Locate the cell with the specified text and output its [X, Y] center coordinate. 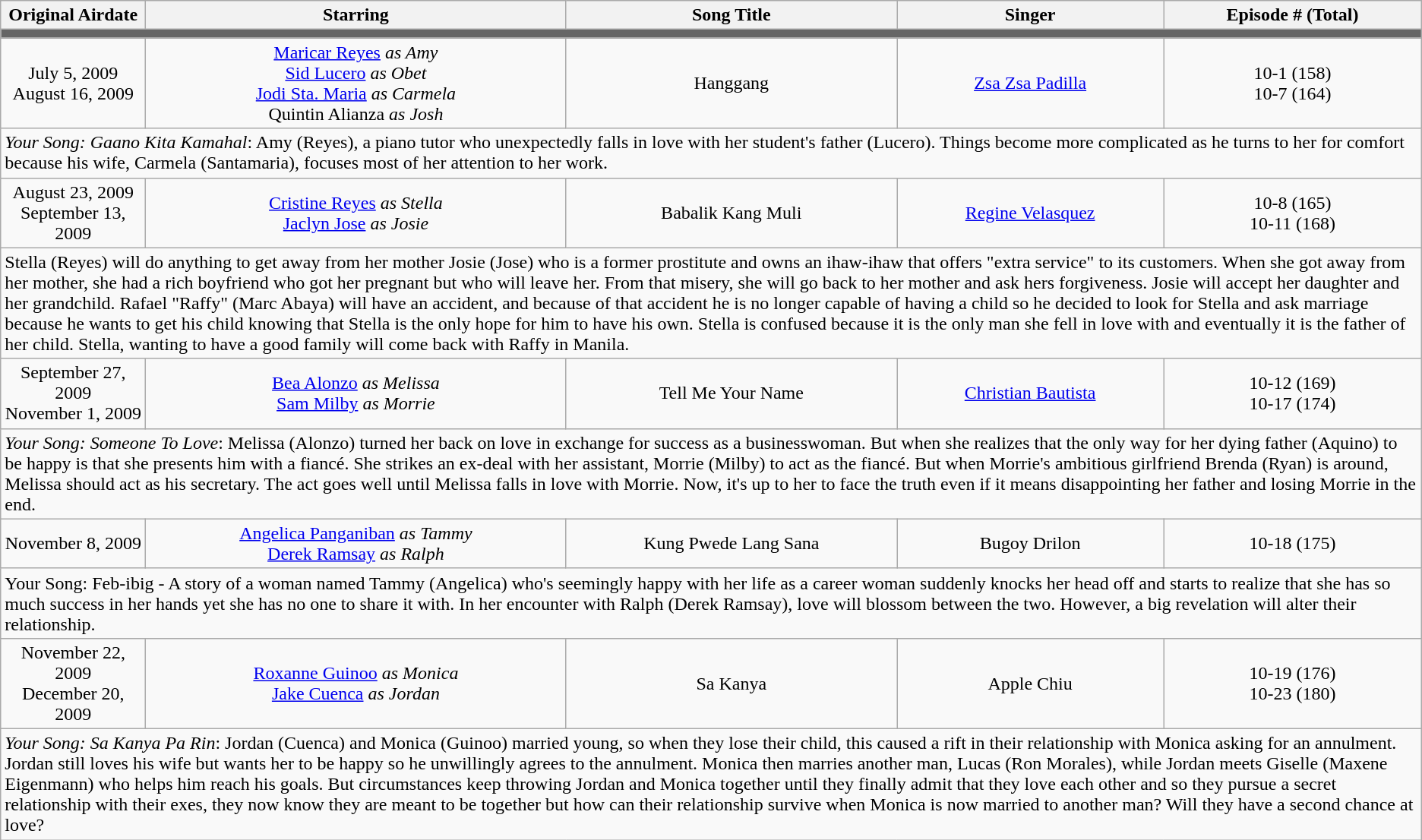
Bea Alonzo as Melissa Sam Milby as Morrie [355, 393]
Starring [355, 15]
10-19 (176) 10-23 (180) [1293, 684]
Episode # (Total) [1293, 15]
November 8, 2009 [73, 544]
August 23, 2009 September 13, 2009 [73, 213]
July 5, 2009 August 16, 2009 [73, 84]
Song Title [731, 15]
10-1 (158) 10-7 (164) [1293, 84]
November 22, 2009 December 20, 2009 [73, 684]
Zsa Zsa Padilla [1030, 84]
Bugoy Drilon [1030, 544]
Kung Pwede Lang Sana [731, 544]
10-8 (165) 10-11 (168) [1293, 213]
Apple Chiu [1030, 684]
Hanggang [731, 84]
Christian Bautista [1030, 393]
Angelica Panganiban as Tammy Derek Ramsay as Ralph [355, 544]
Cristine Reyes as Stella Jaclyn Jose as Josie [355, 213]
10-12 (169) 10-17 (174) [1293, 393]
September 27, 2009 November 1, 2009 [73, 393]
Maricar Reyes as Amy Sid Lucero as Obet Jodi Sta. Maria as Carmela Quintin Alianza as Josh [355, 84]
Original Airdate [73, 15]
Babalik Kang Muli [731, 213]
Roxanne Guinoo as Monica Jake Cuenca as Jordan [355, 684]
Sa Kanya [731, 684]
Tell Me Your Name [731, 393]
Regine Velasquez [1030, 213]
10-18 (175) [1293, 544]
Singer [1030, 15]
